Pinpoint the cell where the given text exists, returning its [X, Y] midpoint coordinate. 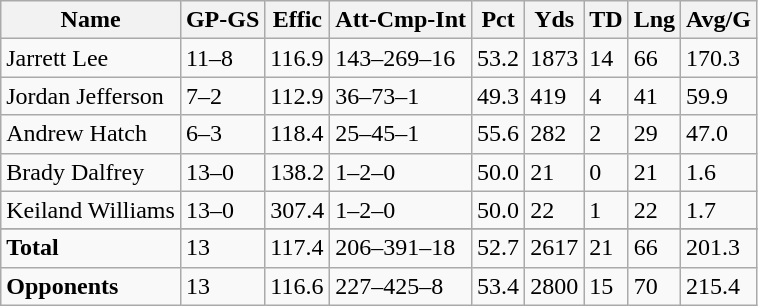
Opponents [91, 286]
6–3 [222, 134]
1 [606, 210]
1.7 [719, 210]
GP-GS [222, 20]
55.6 [498, 134]
Avg/G [719, 20]
Pct [498, 20]
143–269–16 [401, 58]
Total [91, 248]
2617 [554, 248]
419 [554, 96]
49.3 [498, 96]
Name [91, 20]
112.9 [298, 96]
282 [554, 134]
4 [606, 96]
2800 [554, 286]
215.4 [719, 286]
307.4 [298, 210]
TD [606, 20]
15 [606, 286]
Jordan Jefferson [91, 96]
2 [606, 134]
138.2 [298, 172]
206–391–18 [401, 248]
47.0 [719, 134]
0 [606, 172]
41 [654, 96]
11–8 [222, 58]
201.3 [719, 248]
116.6 [298, 286]
118.4 [298, 134]
70 [654, 286]
Jarrett Lee [91, 58]
25–45–1 [401, 134]
36–73–1 [401, 96]
29 [654, 134]
Lng [654, 20]
Yds [554, 20]
Effic [298, 20]
227–425–8 [401, 286]
53.4 [498, 286]
Brady Dalfrey [91, 172]
52.7 [498, 248]
1873 [554, 58]
53.2 [498, 58]
116.9 [298, 58]
170.3 [719, 58]
Att-Cmp-Int [401, 20]
Keiland Williams [91, 210]
1.6 [719, 172]
Andrew Hatch [91, 134]
14 [606, 58]
117.4 [298, 248]
7–2 [222, 96]
59.9 [719, 96]
